For the text-containing cell, return its midpoint in [x, y] coordinate format. 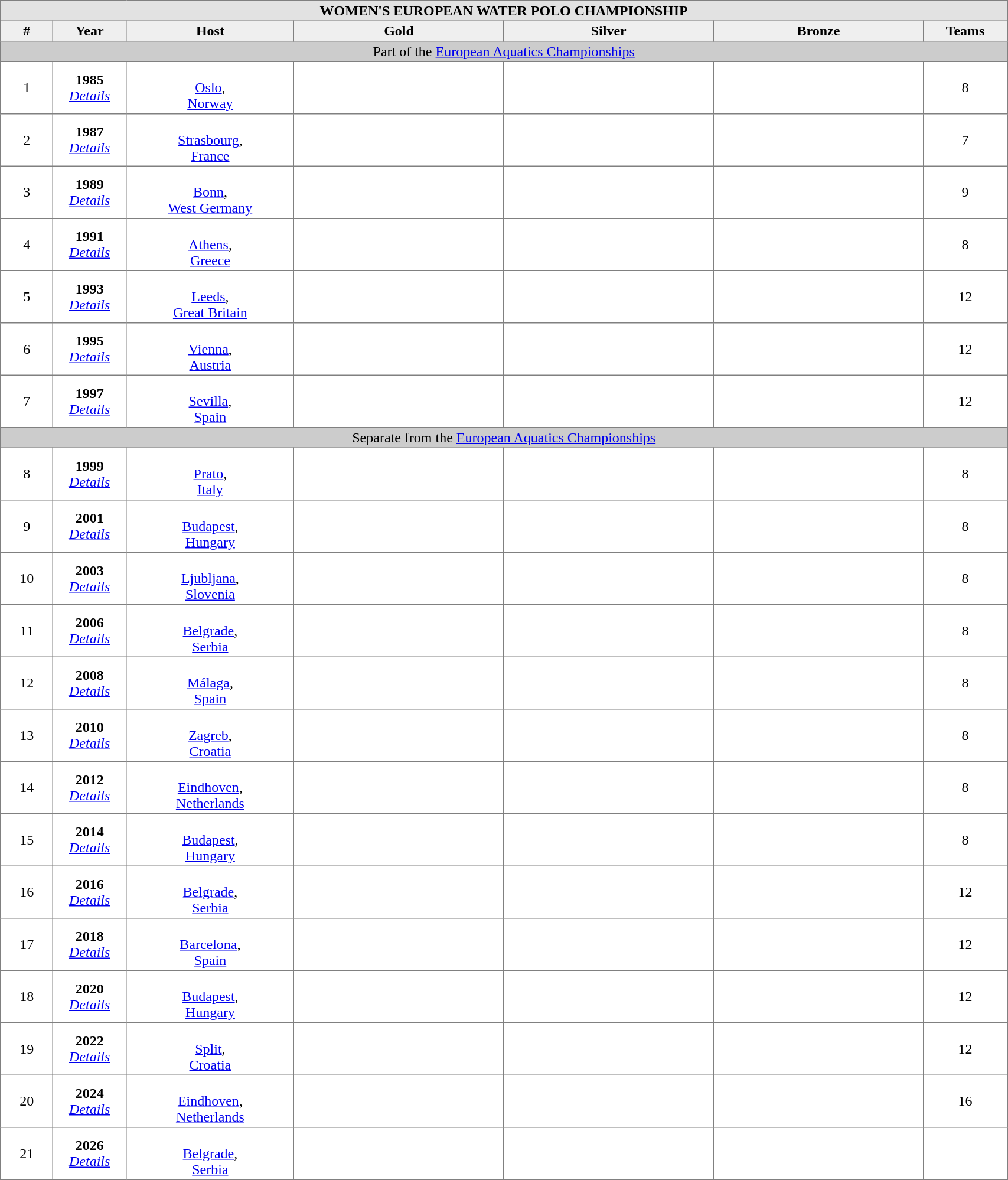
2022Details [90, 1049]
2020Details [90, 996]
2024Details [90, 1101]
1987Details [90, 140]
Athens,Greece [210, 245]
Vienna,Austria [210, 349]
2016Details [90, 892]
2006Details [90, 631]
2008Details [90, 683]
2026Details [90, 1153]
Split, Croatia [210, 1049]
3 [27, 192]
Strasbourg,France [210, 140]
Part of the European Aquatics Championships [504, 51]
Prato,Italy [210, 474]
1993Details [90, 296]
1989Details [90, 192]
Silver [608, 31]
20 [27, 1101]
11 [27, 631]
2012Details [90, 787]
19 [27, 1049]
14 [27, 787]
1991Details [90, 245]
Separate from the European Aquatics Championships [504, 438]
1995Details [90, 349]
Málaga,Spain [210, 683]
Zagreb,Croatia [210, 735]
Barcelona,Spain [210, 944]
1 [27, 87]
Bonn,West Germany [210, 192]
Teams [965, 31]
17 [27, 944]
2 [27, 140]
Bronze [818, 31]
5 [27, 296]
10 [27, 578]
1985Details [90, 87]
Leeds,Great Britain [210, 296]
Ljubljana,Slovenia [210, 578]
6 [27, 349]
15 [27, 840]
2010Details [90, 735]
Oslo,Norway [210, 87]
18 [27, 996]
Sevilla,Spain [210, 401]
Year [90, 31]
2018Details [90, 944]
4 [27, 245]
1997Details [90, 401]
# [27, 31]
Belgrade, Serbia [210, 1153]
1999Details [90, 474]
Host [210, 31]
2003Details [90, 578]
WOMEN'S EUROPEAN WATER POLO CHAMPIONSHIP [504, 11]
2014Details [90, 840]
2001Details [90, 526]
Gold [399, 31]
13 [27, 735]
21 [27, 1153]
